Return [X, Y] of the center of cell containing provided text 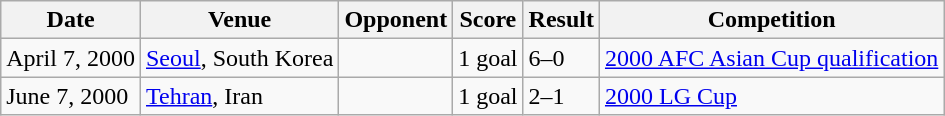
June 7, 2000 [71, 96]
2–1 [561, 96]
Tehran, Iran [239, 96]
Score [488, 20]
Competition [771, 20]
Opponent [396, 20]
Date [71, 20]
2000 LG Cup [771, 96]
Venue [239, 20]
April 7, 2000 [71, 58]
2000 AFC Asian Cup qualification [771, 58]
6–0 [561, 58]
Seoul, South Korea [239, 58]
Result [561, 20]
